Find where the given text appears and provide that cell's center as (x, y) coordinate. 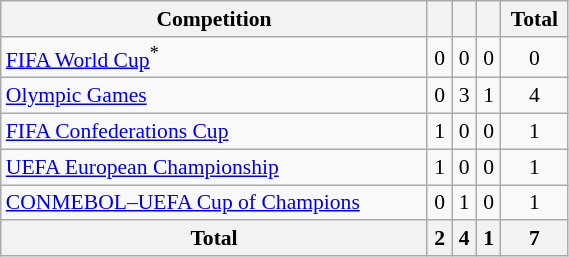
2 (440, 239)
7 (534, 239)
CONMEBOL–UEFA Cup of Champions (214, 203)
3 (464, 96)
UEFA European Championship (214, 167)
FIFA World Cup* (214, 58)
Competition (214, 19)
Olympic Games (214, 96)
FIFA Confederations Cup (214, 132)
